Search for the cell housing the specified text and yield its [x, y] center coordinate. 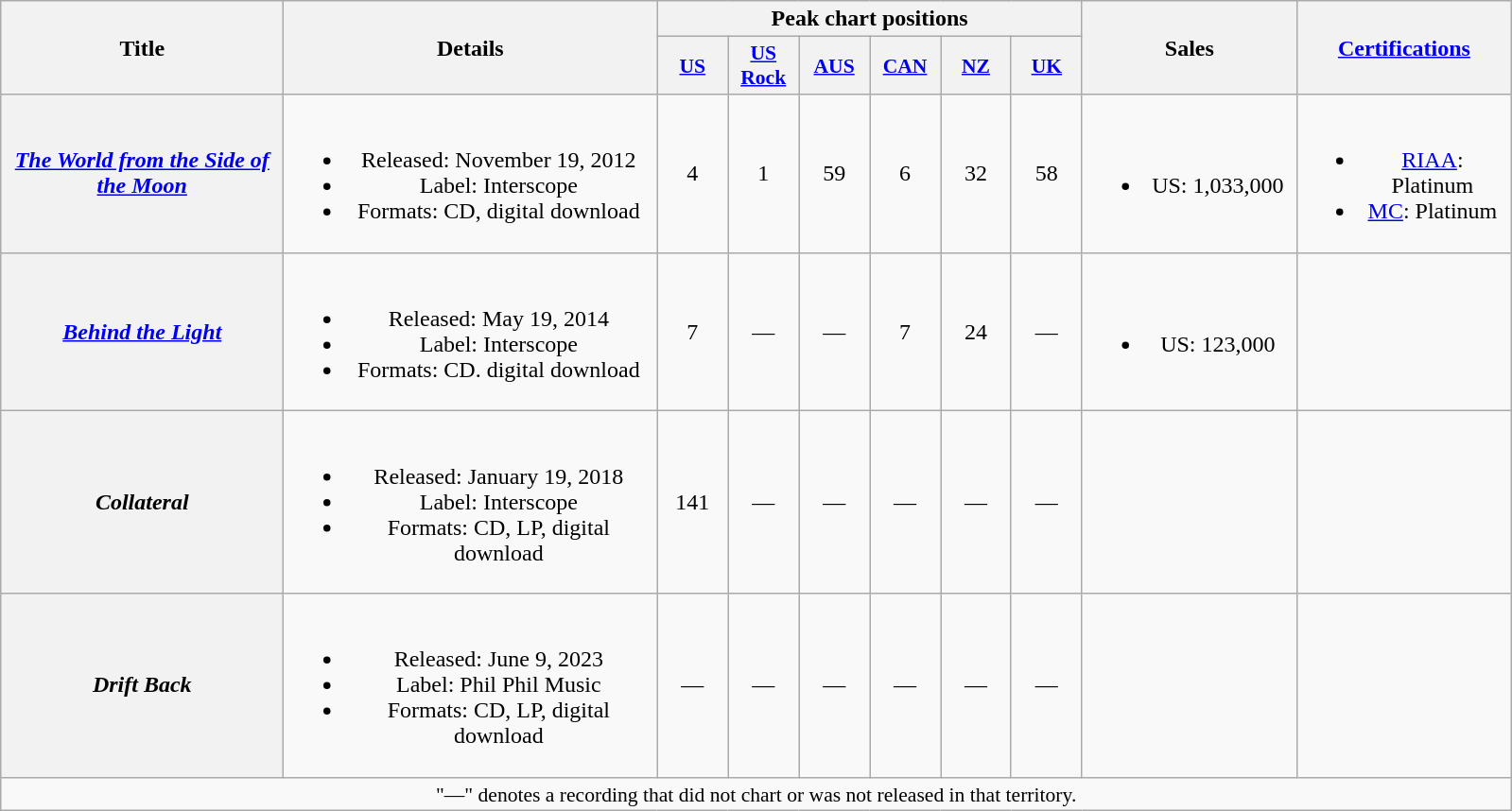
59 [834, 174]
CAN [906, 66]
Released: May 19, 2014Label: InterscopeFormats: CD. digital download [471, 331]
Released: November 19, 2012Label: InterscopeFormats: CD, digital download [471, 174]
Title [142, 47]
The World from the Side of the Moon [142, 174]
Behind the Light [142, 331]
Certifications [1403, 47]
141 [692, 502]
Drift Back [142, 685]
AUS [834, 66]
US [692, 66]
US Rock [764, 66]
RIAA: PlatinumMC: Platinum [1403, 174]
Sales [1190, 47]
6 [906, 174]
"—" denotes a recording that did not chart or was not released in that territory. [756, 794]
US: 1,033,000 [1190, 174]
Collateral [142, 502]
24 [976, 331]
1 [764, 174]
32 [976, 174]
US: 123,000 [1190, 331]
Released: June 9, 2023Label: Phil Phil MusicFormats: CD, LP, digital download [471, 685]
Released: January 19, 2018Label: InterscopeFormats: CD, LP, digital download [471, 502]
58 [1046, 174]
NZ [976, 66]
UK [1046, 66]
Peak chart positions [870, 19]
4 [692, 174]
Details [471, 47]
